Return the [X, Y] coordinate for the center point of the cell that contains the specified text.  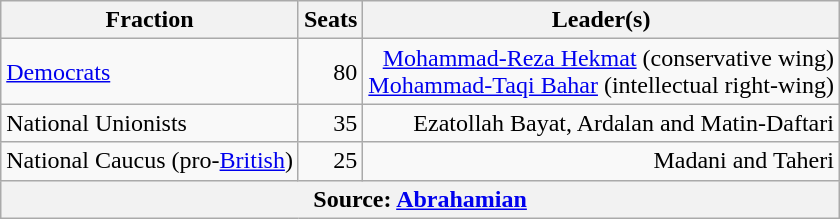
Democrats [150, 72]
80 [330, 72]
National Unionists [150, 123]
35 [330, 123]
Source: Abrahamian [420, 199]
Ezatollah Bayat, Ardalan and Matin-Daftari [602, 123]
Fraction [150, 20]
National Caucus (pro-British) [150, 161]
Seats [330, 20]
Madani and Taheri [602, 161]
25 [330, 161]
Mohammad-Reza Hekmat (conservative wing)Mohammad-Taqi Bahar (intellectual right-wing) [602, 72]
Leader(s) [602, 20]
